Capture the cell that displays the provided text and extract its [x, y] central coordinate. 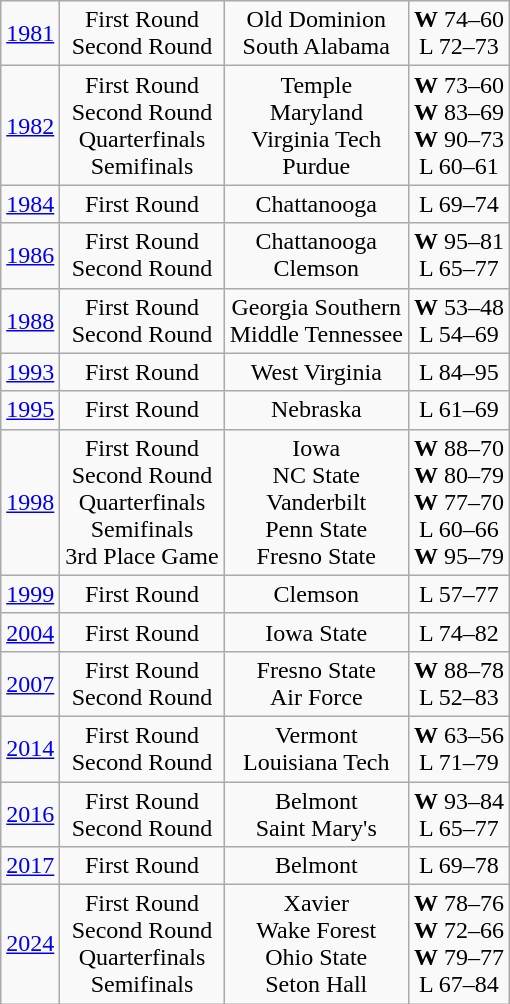
2017 [30, 866]
1988 [30, 320]
1993 [30, 372]
First RoundSecond RoundQuarterfinalsSemifinals3rd Place Game [142, 502]
Fresno StateAir Force [316, 684]
VermontLouisiana Tech [316, 748]
Old DominionSouth Alabama [316, 34]
BelmontSaint Mary's [316, 814]
Belmont [316, 866]
2004 [30, 632]
W 63–56L 71–79 [458, 748]
2007 [30, 684]
2016 [30, 814]
Clemson [316, 594]
L 61–69 [458, 410]
L 57–77 [458, 594]
W 88–78L 52–83 [458, 684]
W 78–76W 72–66W 79–77L 67–84 [458, 944]
1982 [30, 126]
L 74–82 [458, 632]
L 69–74 [458, 204]
1998 [30, 502]
W 93–84L 65–77 [458, 814]
L 69–78 [458, 866]
L 84–95 [458, 372]
1995 [30, 410]
1999 [30, 594]
2024 [30, 944]
W 95–81L 65–77 [458, 256]
W 53–48L 54–69 [458, 320]
Nebraska [316, 410]
1986 [30, 256]
1981 [30, 34]
W 88–70W 80–79W 77–70L 60–66W 95–79 [458, 502]
IowaNC StateVanderbiltPenn StateFresno State [316, 502]
W 74–60L 72–73 [458, 34]
W 73–60W 83–69W 90–73L 60–61 [458, 126]
Chattanooga [316, 204]
West Virginia [316, 372]
TempleMarylandVirginia TechPurdue [316, 126]
1984 [30, 204]
ChattanoogaClemson [316, 256]
Iowa State [316, 632]
XavierWake ForestOhio StateSeton Hall [316, 944]
2014 [30, 748]
Georgia SouthernMiddle Tennessee [316, 320]
